Locate the cell with the specified text and output its [x, y] center coordinate. 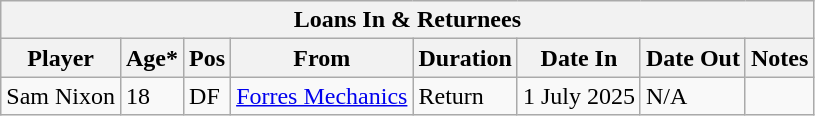
Age* [152, 58]
N/A [692, 96]
18 [152, 96]
DF [208, 96]
Duration [465, 58]
1 July 2025 [578, 96]
Pos [208, 58]
Return [465, 96]
Loans In & Returnees [408, 20]
Forres Mechanics [322, 96]
Player [61, 58]
Date In [578, 58]
From [322, 58]
Notes [779, 58]
Sam Nixon [61, 96]
Date Out [692, 58]
